For the text-containing cell, return its midpoint in (x, y) coordinate format. 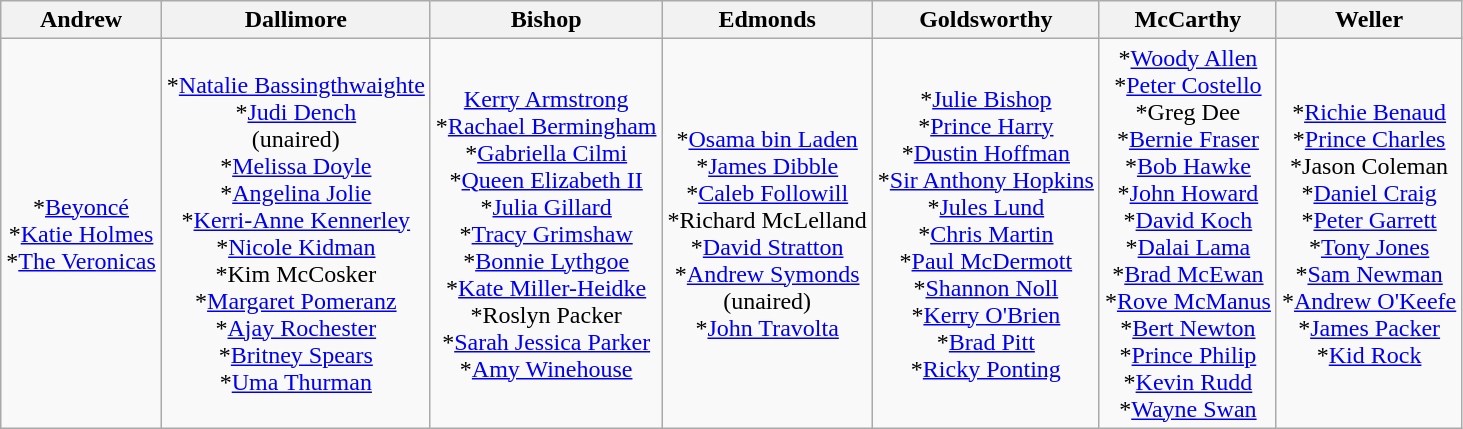
Edmonds (767, 20)
Goldsworthy (986, 20)
Weller (1368, 20)
*Richie Benaud*Prince Charles*Jason Coleman*Daniel Craig*Peter Garrett*Tony Jones*Sam Newman*Andrew O'Keefe*James Packer*Kid Rock (1368, 234)
*Beyoncé*Katie Holmes*The Veronicas (82, 234)
Dallimore (296, 20)
Andrew (82, 20)
*Osama bin Laden*James Dibble*Caleb Followill*Richard McLelland*David Stratton*Andrew Symonds(unaired)*John Travolta (767, 234)
McCarthy (1188, 20)
Bishop (546, 20)
